Return the [x, y] coordinate for the center point of the cell that contains the specified text.  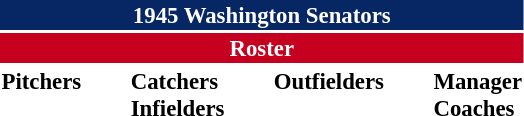
1945 Washington Senators [262, 15]
Roster [262, 48]
